Output the [x, y] coordinate of the center of the cell containing the given text.  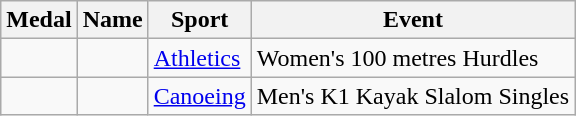
Women's 100 metres Hurdles [412, 58]
Medal [39, 20]
Athletics [200, 58]
Men's K1 Kayak Slalom Singles [412, 96]
Event [412, 20]
Canoeing [200, 96]
Name [112, 20]
Sport [200, 20]
